Locate the cell with the specified text and output its [x, y] center coordinate. 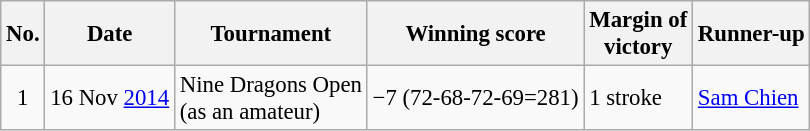
16 Nov 2014 [110, 98]
Winning score [476, 34]
No. [23, 34]
−7 (72-68-72-69=281) [476, 98]
Runner-up [752, 34]
1 stroke [638, 98]
Margin ofvictory [638, 34]
Date [110, 34]
1 [23, 98]
Sam Chien [752, 98]
Tournament [270, 34]
Nine Dragons Open(as an amateur) [270, 98]
